For the text-containing cell, return its midpoint in [x, y] coordinate format. 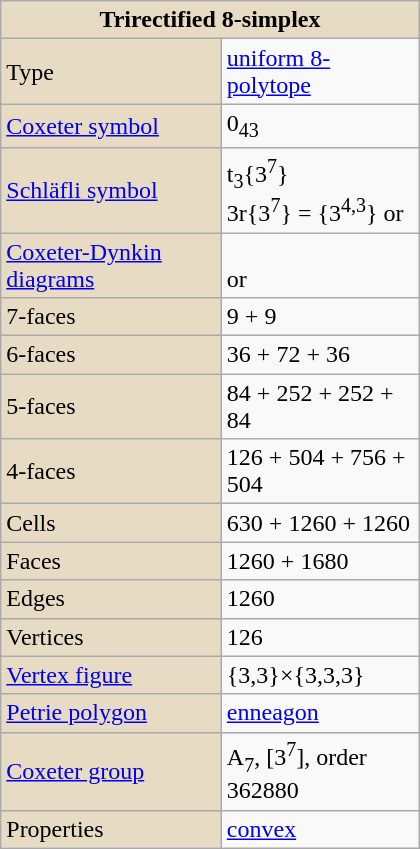
9 + 9 [320, 317]
043 [320, 126]
t3{37}3r{37} = {34,3} or [320, 190]
126 + 504 + 756 + 504 [320, 472]
1260 + 1680 [320, 561]
6-faces [112, 355]
Properties [112, 829]
enneagon [320, 713]
4-faces [112, 472]
Type [112, 72]
Petrie polygon [112, 713]
Faces [112, 561]
Vertices [112, 637]
{3,3}×{3,3,3} [320, 675]
Trirectified 8-simplex [210, 20]
1260 [320, 599]
convex [320, 829]
Vertex figure [112, 675]
36 + 72 + 36 [320, 355]
Schläfli symbol [112, 190]
84 + 252 + 252 + 84 [320, 406]
Coxeter-Dynkin diagrams [112, 266]
126 [320, 637]
630 + 1260 + 1260 [320, 523]
uniform 8-polytope [320, 72]
Coxeter symbol [112, 126]
Cells [112, 523]
5-faces [112, 406]
Coxeter group [112, 771]
Edges [112, 599]
A7, [37], order 362880 [320, 771]
7-faces [112, 317]
or [320, 266]
